Find where the given text appears and provide that cell's center as [x, y] coordinate. 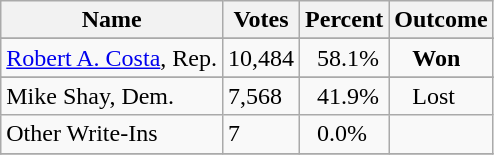
10,484 [260, 58]
Robert A. Costa, Rep. [112, 58]
41.9% [344, 96]
Other Write-Ins [112, 134]
0.0% [344, 134]
Name [112, 20]
Outcome [441, 20]
Votes [260, 20]
Won [441, 58]
Lost [441, 96]
7,568 [260, 96]
Mike Shay, Dem. [112, 96]
7 [260, 134]
Percent [344, 20]
58.1% [344, 58]
